Pinpoint the cell where the given text exists, returning its [x, y] midpoint coordinate. 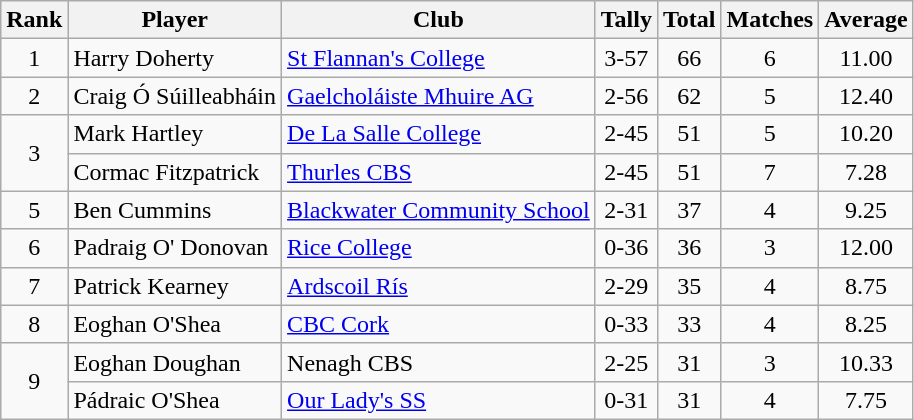
Eoghan O'Shea [175, 324]
1 [34, 58]
Pádraic O'Shea [175, 400]
2-56 [626, 96]
Thurles CBS [439, 172]
12.40 [866, 96]
Patrick Kearney [175, 286]
Ben Cummins [175, 210]
2-29 [626, 286]
Craig Ó Súilleabháin [175, 96]
Eoghan Doughan [175, 362]
Nenagh CBS [439, 362]
35 [689, 286]
Rice College [439, 248]
11.00 [866, 58]
Gaelcholáiste Mhuire AG [439, 96]
2-31 [626, 210]
10.33 [866, 362]
CBC Cork [439, 324]
Padraig O' Donovan [175, 248]
7.28 [866, 172]
De La Salle College [439, 134]
62 [689, 96]
8 [34, 324]
33 [689, 324]
37 [689, 210]
0-36 [626, 248]
Harry Doherty [175, 58]
Cormac Fitzpatrick [175, 172]
2 [34, 96]
9.25 [866, 210]
8.75 [866, 286]
7.75 [866, 400]
Rank [34, 20]
10.20 [866, 134]
Blackwater Community School [439, 210]
12.00 [866, 248]
Total [689, 20]
36 [689, 248]
0-33 [626, 324]
9 [34, 381]
0-31 [626, 400]
66 [689, 58]
Mark Hartley [175, 134]
Our Lady's SS [439, 400]
Average [866, 20]
St Flannan's College [439, 58]
8.25 [866, 324]
2-25 [626, 362]
Tally [626, 20]
Player [175, 20]
Matches [770, 20]
Ardscoil Rís [439, 286]
3-57 [626, 58]
Club [439, 20]
